Return [X, Y] of the center of cell containing provided text 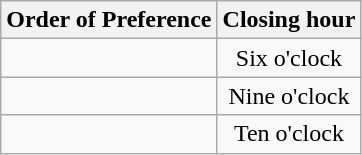
Nine o'clock [289, 96]
Order of Preference [109, 20]
Ten o'clock [289, 134]
Closing hour [289, 20]
Six o'clock [289, 58]
